Provide the [x, y] coordinate of the cell's center where the given text is located.  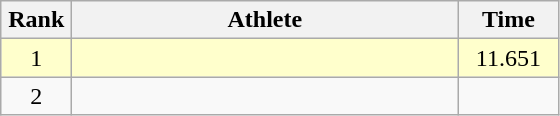
2 [36, 96]
Athlete [265, 20]
11.651 [508, 58]
Time [508, 20]
Rank [36, 20]
1 [36, 58]
